Search for the cell housing the specified text and yield its [X, Y] center coordinate. 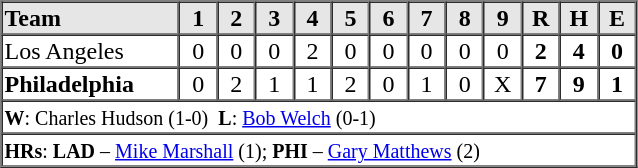
Los Angeles [91, 50]
X [503, 84]
R [541, 18]
E [617, 18]
HRs: LAD – Mike Marshall (1); PHI – Gary Matthews (2) [319, 150]
H [579, 18]
8 [465, 18]
6 [388, 18]
Team [91, 18]
Philadelphia [91, 84]
W: Charles Hudson (1-0) L: Bob Welch (0-1) [319, 116]
3 [274, 18]
5 [350, 18]
